Return [x, y] of the center of cell containing provided text 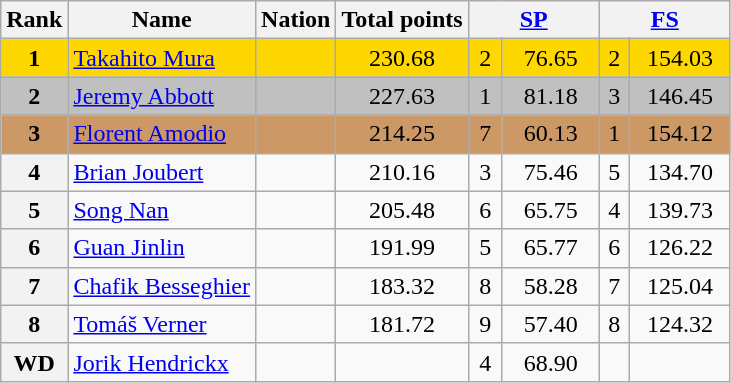
Total points [402, 20]
214.25 [402, 134]
65.77 [550, 248]
Florent Amodio [162, 134]
Song Nan [162, 210]
205.48 [402, 210]
FS [664, 20]
Jorik Hendrickx [162, 362]
75.46 [550, 172]
126.22 [680, 248]
146.45 [680, 96]
Guan Jinlin [162, 248]
Brian Joubert [162, 172]
Name [162, 20]
Nation [296, 20]
139.73 [680, 210]
134.70 [680, 172]
58.28 [550, 286]
65.75 [550, 210]
183.32 [402, 286]
210.16 [402, 172]
Chafik Besseghier [162, 286]
191.99 [402, 248]
Takahito Mura [162, 58]
68.90 [550, 362]
81.18 [550, 96]
181.72 [402, 324]
60.13 [550, 134]
SP [534, 20]
230.68 [402, 58]
Tomáš Verner [162, 324]
154.03 [680, 58]
154.12 [680, 134]
9 [485, 324]
76.65 [550, 58]
Rank [34, 20]
125.04 [680, 286]
227.63 [402, 96]
WD [34, 362]
Jeremy Abbott [162, 96]
57.40 [550, 324]
124.32 [680, 324]
